Return (X, Y) of the center of cell containing provided text 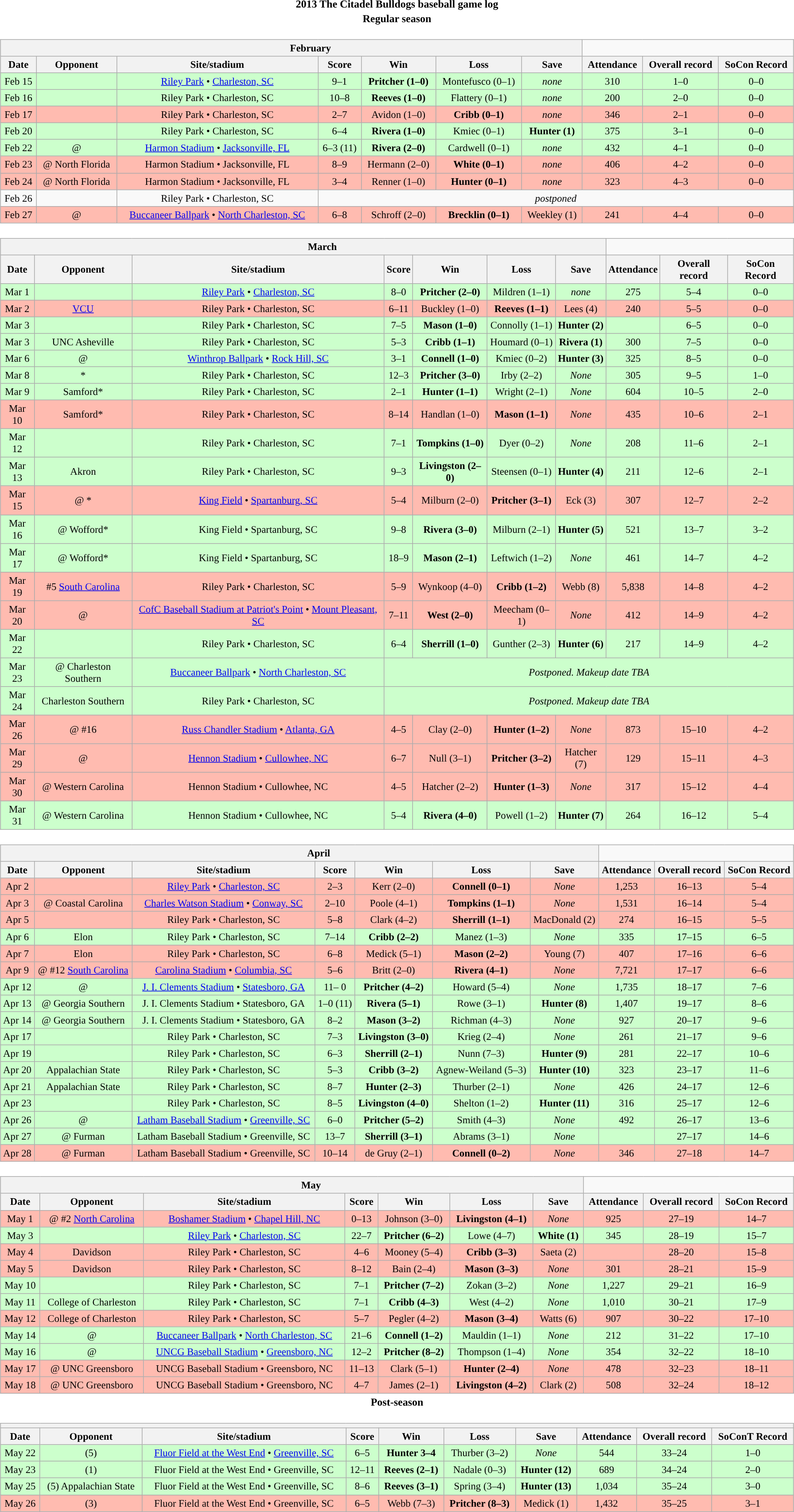
Akron (83, 472)
Pritcher (4–2) (393, 987)
26–17 (689, 1120)
Pritcher (1–0) (398, 81)
Rivera (1) (581, 342)
435 (633, 415)
12–3 (399, 375)
May 5 (20, 1269)
10–8 (340, 98)
VCU (83, 309)
Watts (6) (558, 1319)
Steensen (0–1) (522, 472)
Feb 17 (19, 115)
19–17 (689, 1003)
@ * (83, 500)
Livingston (2–0) (450, 472)
Feb 26 (19, 198)
35–24 (674, 1486)
2–7 (340, 115)
Mar 1 (17, 292)
240 (633, 309)
Kmiec (0–1) (479, 131)
Apr 23 (18, 1103)
521 (633, 529)
8–0 (399, 292)
Apr 21 (18, 1086)
335 (627, 937)
6–0 (335, 1120)
Hunter (7) (581, 816)
Clark (4–2) (393, 920)
310 (612, 81)
33–24 (674, 1453)
Apr 9 (18, 970)
Mason (2–1) (450, 558)
1,432 (606, 1503)
Schroff (2–0) (398, 215)
873 (633, 730)
Apr 6 (18, 937)
689 (606, 1470)
Tompkins (1–0) (450, 443)
Feb 23 (19, 164)
5–6 (335, 970)
432 (612, 148)
Hunter 3–4 (411, 1453)
Mar 30 (17, 786)
13–6 (759, 1120)
Milburn (2–0) (450, 500)
Mar 17 (17, 558)
412 (633, 615)
Mar 24 (17, 701)
300 (633, 342)
27–18 (689, 1153)
March (303, 246)
@ #2 North Carolina (92, 1219)
Milburn (2–1) (522, 529)
27–19 (681, 1219)
Mar 6 (17, 359)
Rivera (4–0) (450, 816)
Apr 3 (18, 903)
5–7 (362, 1319)
Mar 9 (17, 392)
Buckley (1–0) (450, 309)
34–24 (674, 1470)
Cribb (0–1) (479, 115)
21–17 (689, 1037)
Mar 13 (17, 472)
February (292, 48)
325 (633, 359)
Flattery (0–1) (479, 98)
Mar 8 (17, 375)
9–3 (399, 472)
14–8 (694, 586)
Hunter (12) (546, 1470)
Hunter (9) (564, 1053)
508 (613, 1385)
May 17 (20, 1368)
Sherrill (2–1) (393, 1053)
217 (633, 644)
Connell (0–1) (481, 887)
Pritcher (3–2) (522, 758)
Winthrop Ballpark • Rock Hill, SC (258, 359)
* (83, 375)
Rivera (2–0) (398, 148)
May 1 (20, 1219)
4–6 (362, 1252)
Cardwell (0–1) (479, 148)
Feb 22 (19, 148)
May 11 (20, 1302)
6–11 (399, 309)
Apr 28 (18, 1153)
Feb 20 (19, 131)
Mar 15 (17, 500)
Mar 26 (17, 730)
5–8 (335, 920)
Mason (3–2) (393, 1020)
Meecham (0–1) (522, 615)
7–14 (335, 937)
Hunter (8) (564, 1003)
Rivera (3–0) (450, 529)
Sherrill (1–0) (450, 644)
Mason (2–2) (481, 953)
907 (613, 1319)
Mauldin (1–1) (491, 1335)
3–2 (761, 529)
15–7 (757, 1235)
305 (633, 375)
22–17 (689, 1053)
8–2 (335, 1020)
375 (612, 131)
Pritcher (3–1) (522, 500)
Medick (5–1) (393, 953)
de Gruy (2–1) (393, 1153)
Mar 12 (17, 443)
Connell (1–2) (414, 1335)
Sherrill (3–1) (393, 1137)
Connolly (1–1) (522, 325)
@ Coastal Carolina (83, 903)
Cribb (1–2) (522, 586)
925 (613, 1219)
Hunter (13) (546, 1486)
32–22 (681, 1352)
West (4–2) (491, 1302)
12–7 (694, 500)
32–23 (681, 1368)
27–17 (689, 1137)
28–19 (681, 1235)
Feb 16 (19, 98)
Lees (4) (581, 309)
Hunter (2–3) (393, 1086)
Hatcher (7) (581, 758)
Eck (3) (581, 500)
Clark (2) (558, 1385)
317 (633, 786)
Reeves (3–1) (411, 1486)
16–14 (689, 903)
Rivera (1–0) (398, 131)
1,253 (627, 887)
May 22 (20, 1453)
307 (633, 500)
May 26 (20, 1503)
Mason (1–0) (450, 325)
22–7 (362, 1235)
Mar 16 (17, 529)
Livingston (4–1) (491, 1219)
17–15 (689, 937)
211 (633, 472)
11–13 (362, 1368)
5–9 (399, 586)
18–10 (757, 1352)
Apr 27 (18, 1137)
Montefusco (0–1) (479, 81)
Apr 13 (18, 1003)
31–22 (681, 1335)
261 (627, 1037)
478 (613, 1368)
Avidon (1–0) (398, 115)
8–7 (335, 1086)
Hunter (4) (581, 472)
Renner (1–0) (398, 181)
May 16 (20, 1352)
Spring (3–4) (479, 1486)
Mar 20 (17, 615)
Clark (5–1) (414, 1368)
Hunter (3) (581, 359)
2–2 (761, 500)
Mooney (5–4) (414, 1252)
Clay (2–0) (450, 730)
Saeta (2) (558, 1252)
Hunter (6) (581, 644)
275 (633, 292)
Mildren (1–1) (522, 292)
@ #16 (83, 730)
492 (627, 1120)
Mar 22 (17, 644)
Mar 31 (17, 816)
18–12 (757, 1385)
Apr 14 (18, 1020)
274 (627, 920)
@ Charleston Southern (83, 672)
7–6 (759, 987)
Mar 2 (17, 309)
Rivera (4–1) (481, 970)
Cribb (3–3) (491, 1252)
Webb (8) (581, 586)
Hunter (11) (564, 1103)
Pritcher (7–2) (414, 1285)
Boshamer Stadium • Chapel Hill, NC (245, 1219)
James (2–1) (414, 1385)
@ #12 South Carolina (83, 970)
12–11 (362, 1470)
406 (612, 164)
Mar 29 (17, 758)
Cribb (3–2) (393, 1070)
April (300, 853)
Null (3–1) (450, 758)
Pritcher (8–3) (479, 1503)
25–17 (689, 1103)
15–12 (694, 786)
4–7 (362, 1385)
Pegler (4–2) (414, 1319)
3–4 (340, 181)
35–25 (674, 1503)
29–21 (681, 1285)
Tompkins (1–1) (481, 903)
604 (633, 392)
Smith (4–3) (481, 1120)
Hunter (2) (581, 325)
CofC Baseball Stadium at Patriot's Point • Mount Pleasant, SC (258, 615)
Reeves (2–1) (411, 1470)
Reeves (1–0) (398, 98)
Howard (5–4) (481, 987)
Cribb (4–3) (414, 1302)
1,227 (613, 1285)
Hunter (2–4) (491, 1368)
345 (613, 1235)
16–9 (757, 1285)
White (0–1) (479, 164)
10–14 (335, 1153)
Connell (1–0) (450, 359)
#5 South Carolina (83, 586)
1,010 (613, 1302)
4–1 (681, 148)
Apr 7 (18, 953)
Hunter (5) (581, 529)
Thurber (3–2) (479, 1453)
Kmiec (0–2) (522, 359)
Thurber (2–1) (481, 1086)
Charleston Southern (83, 701)
Abrams (3–1) (481, 1137)
544 (606, 1453)
407 (627, 953)
Mar 10 (17, 415)
Apr 17 (18, 1037)
301 (613, 1269)
6–7 (399, 758)
UNC Asheville (83, 342)
30–22 (681, 1319)
24–17 (689, 1086)
21–6 (362, 1335)
Krieg (2–4) (481, 1037)
2–10 (335, 903)
14–6 (759, 1137)
18–17 (689, 987)
Mason (3–3) (491, 1269)
Livingston (3–0) (393, 1037)
(5) Appalachian State (91, 1486)
Pritcher (5–2) (393, 1120)
Brecklin (0–1) (479, 215)
10–5 (694, 392)
7–3 (335, 1037)
1,407 (627, 1003)
354 (613, 1352)
208 (633, 443)
May 12 (20, 1319)
Kerr (2–0) (393, 887)
May 10 (20, 1285)
(1) (91, 1470)
129 (633, 758)
Carolina Stadium • Columbia, SC (223, 970)
postponed (556, 198)
Thompson (1–4) (491, 1352)
Pritcher (8–2) (414, 1352)
17–9 (757, 1302)
Manez (1–3) (481, 937)
Hunter (1) (552, 131)
Medick (1) (546, 1503)
1,531 (627, 903)
30–21 (681, 1302)
9–1 (340, 81)
28–21 (681, 1269)
Pritcher (3–0) (450, 375)
May 18 (20, 1385)
Britt (2–0) (393, 970)
Apr 26 (18, 1120)
Rivera (5–1) (393, 1003)
264 (633, 816)
May 14 (20, 1335)
200 (612, 98)
Charles Watson Stadium • Conway, SC (223, 903)
Hunter (1–2) (522, 730)
(5) (91, 1453)
7–11 (399, 615)
Handlan (1–0) (450, 415)
Poole (4–1) (393, 903)
16–15 (689, 920)
Zokan (3–2) (491, 1285)
16–12 (694, 816)
Hunter (10) (564, 1070)
15–8 (757, 1252)
Apr 12 (18, 987)
Nunn (7–3) (481, 1053)
281 (627, 1053)
927 (627, 1020)
SoConT Record (753, 1437)
6–3 (335, 1053)
Mar 19 (17, 586)
16–13 (689, 887)
Rowe (3–1) (481, 1003)
Richman (4–3) (481, 1020)
Weekley (1) (552, 215)
Feb 24 (19, 181)
Apr 19 (18, 1053)
212 (613, 1335)
Hunter (1–1) (450, 392)
Hermann (2–0) (398, 164)
8–14 (399, 415)
Mason (1–1) (522, 415)
West (2–0) (450, 615)
28–20 (681, 1252)
316 (627, 1103)
Feb 27 (19, 215)
Hunter (1–3) (522, 786)
8–9 (340, 164)
12–2 (362, 1352)
Agnew-Weiland (5–3) (481, 1070)
32–24 (681, 1385)
(3) (91, 1503)
Irby (2–2) (522, 375)
9–8 (399, 529)
Dyer (0–2) (522, 443)
20–17 (689, 1020)
9–5 (694, 375)
Apr 20 (18, 1070)
Connell (0–2) (481, 1153)
May 25 (20, 1486)
Powell (1–2) (522, 816)
Leftwich (1–2) (522, 558)
18–11 (757, 1368)
Pritcher (2–0) (450, 292)
17–17 (689, 970)
Mar 23 (17, 672)
15–9 (757, 1269)
Johnson (3–0) (414, 1219)
May (292, 1185)
Webb (7–3) (411, 1503)
1–0 (11) (335, 1003)
Bain (2–4) (414, 1269)
Apr 2 (18, 887)
241 (612, 215)
Hatcher (2–2) (450, 786)
Wynkoop (4–0) (450, 586)
23–17 (689, 1070)
May 23 (20, 1470)
Cribb (1–1) (450, 342)
8–12 (362, 1269)
Hunter (0–1) (479, 181)
May 3 (20, 1235)
7,721 (627, 970)
Gunther (2–3) (522, 644)
Mason (3–4) (491, 1319)
Cribb (2–2) (393, 937)
Livingston (4–2) (491, 1385)
6–3 (11) (340, 148)
Russ Chandler Stadium • Atlanta, GA (258, 730)
Apr 5 (18, 920)
Sherrill (1–1) (481, 920)
White (1) (558, 1235)
11– 0 (335, 987)
Shelton (1–2) (481, 1103)
Reeves (1–1) (522, 309)
17–16 (689, 953)
15–11 (694, 758)
2–3 (335, 887)
Nadale (0–3) (479, 1470)
Young (7) (564, 953)
5,838 (633, 586)
Houmard (0–1) (522, 342)
426 (627, 1086)
Lowe (4–7) (491, 1235)
Feb 15 (19, 81)
MacDonald (2) (564, 920)
May 4 (20, 1252)
461 (633, 558)
15–10 (694, 730)
0–13 (362, 1219)
Livingston (4–0) (393, 1103)
Wright (2–1) (522, 392)
Pritcher (6–2) (414, 1235)
1,034 (606, 1486)
3–0 (753, 1486)
18–9 (399, 558)
1,735 (627, 987)
